Provide the [X, Y] coordinate of the cell's center where the given text is located.  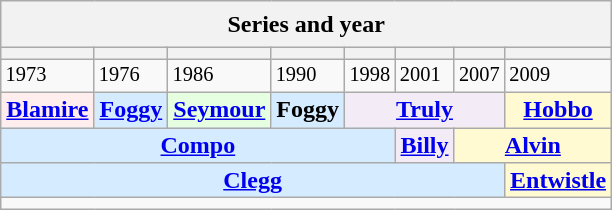
Alvin [533, 146]
Entwistle [558, 180]
2007 [479, 76]
1986 [220, 76]
1973 [48, 76]
Truly [425, 110]
Blamire [48, 110]
Hobbo [558, 110]
Series and year [306, 24]
1998 [370, 76]
Compo [198, 146]
Billy [424, 146]
Seymour [220, 110]
1990 [308, 76]
2009 [558, 76]
1976 [131, 76]
Clegg [253, 180]
2001 [424, 76]
